Locate the cell with the specified text and output its (X, Y) center coordinate. 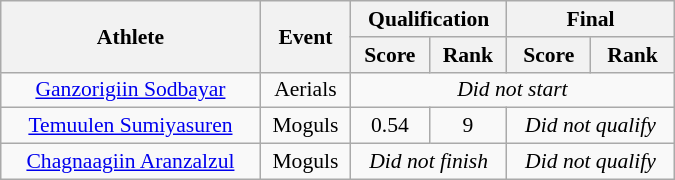
Aerials (305, 90)
0.54 (390, 126)
Final (591, 19)
Chagnaagiin Aranzalzul (130, 162)
Event (305, 36)
Did not start (513, 90)
Temuulen Sumiyasuren (130, 126)
Qualification (429, 19)
Ganzorigiin Sodbayar (130, 90)
9 (468, 126)
Did not finish (429, 162)
Athlete (130, 36)
